Search for the cell housing the specified text and yield its (x, y) center coordinate. 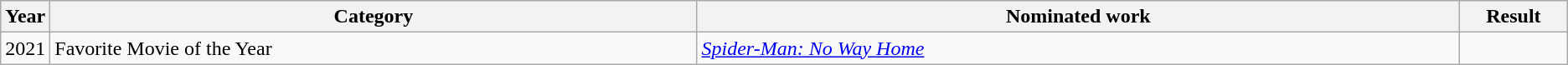
Favorite Movie of the Year (374, 48)
Result (1514, 17)
2021 (25, 48)
Year (25, 17)
Nominated work (1079, 17)
Category (374, 17)
Spider-Man: No Way Home (1079, 48)
